Locate the cell with the specified text and output its [X, Y] center coordinate. 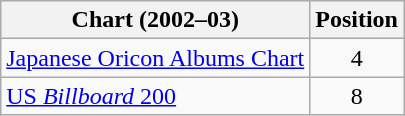
Chart (2002–03) [156, 20]
Position [357, 20]
Japanese Oricon Albums Chart [156, 58]
US Billboard 200 [156, 96]
8 [357, 96]
4 [357, 58]
